Locate the cell with the specified text and output its (X, Y) center coordinate. 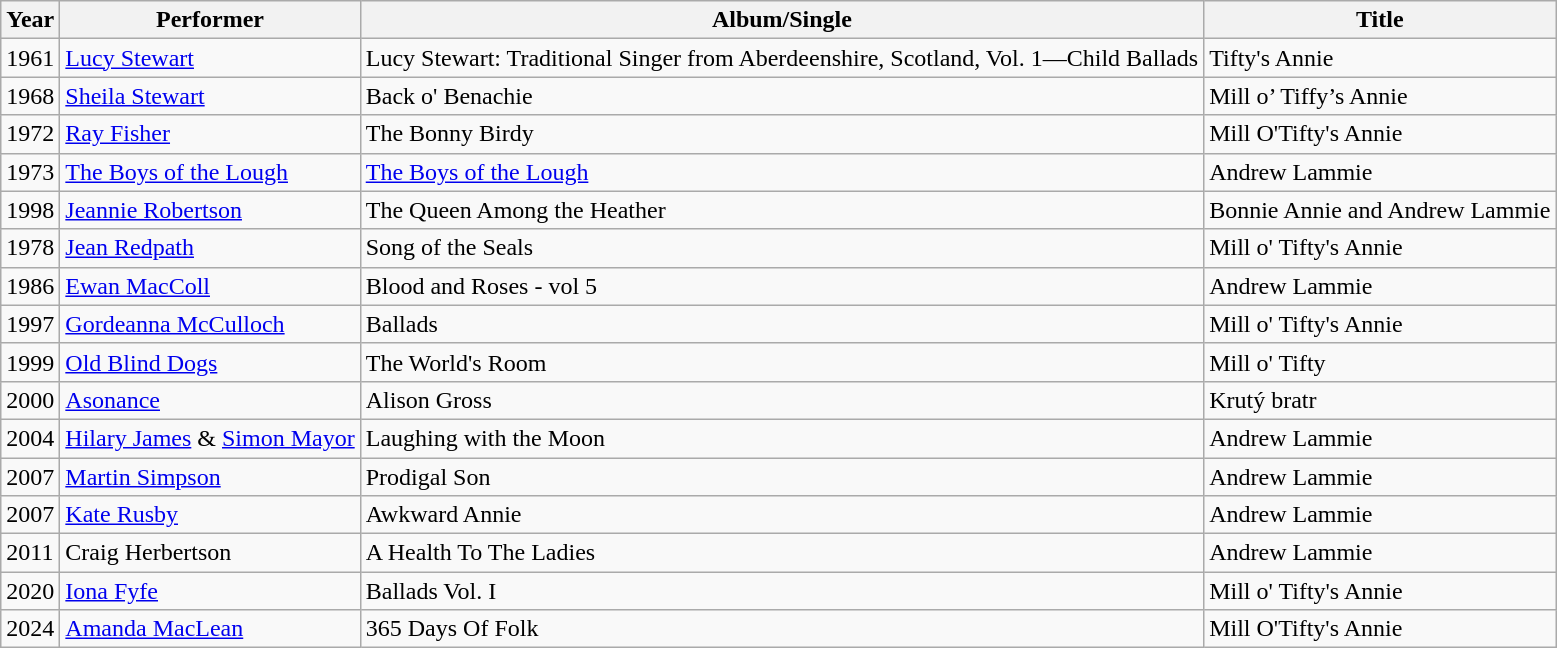
Martin Simpson (210, 477)
2024 (30, 629)
1998 (30, 210)
The World's Room (782, 362)
365 Days Of Folk (782, 629)
Ballads Vol. I (782, 591)
Amanda MacLean (210, 629)
1997 (30, 324)
1986 (30, 286)
Iona Fyfe (210, 591)
2000 (30, 400)
Ewan MacColl (210, 286)
Tifty's Annie (1380, 58)
Bonnie Annie and Andrew Lammie (1380, 210)
1973 (30, 172)
The Bonny Birdy (782, 134)
Jean Redpath (210, 248)
Asonance (210, 400)
Song of the Seals (782, 248)
Year (30, 20)
Performer (210, 20)
Awkward Annie (782, 515)
Ray Fisher (210, 134)
Blood and Roses - vol 5 (782, 286)
Kate Rusby (210, 515)
Krutý bratr (1380, 400)
Album/Single (782, 20)
1961 (30, 58)
2020 (30, 591)
Back o' Benachie (782, 96)
Jeannie Robertson (210, 210)
Title (1380, 20)
Lucy Stewart (210, 58)
A Health To The Ladies (782, 553)
2011 (30, 553)
Ballads (782, 324)
The Queen Among the Heather (782, 210)
Sheila Stewart (210, 96)
Hilary James & Simon Mayor (210, 438)
1972 (30, 134)
Gordeanna McCulloch (210, 324)
2004 (30, 438)
Mill o’ Tiffy’s Annie (1380, 96)
1999 (30, 362)
Craig Herbertson (210, 553)
Alison Gross (782, 400)
Mill o' Tifty (1380, 362)
1978 (30, 248)
Lucy Stewart: Traditional Singer from Aberdeenshire, Scotland, Vol. 1—Child Ballads (782, 58)
Prodigal Son (782, 477)
Laughing with the Moon (782, 438)
Old Blind Dogs (210, 362)
1968 (30, 96)
